Return the (x, y) coordinate for the center point of the cell that contains the specified text.  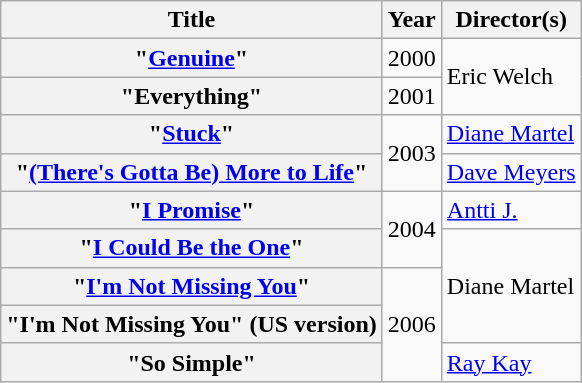
2006 (412, 324)
"So Simple" (192, 362)
"Everything" (192, 96)
Dave Meyers (511, 172)
"Genuine" (192, 58)
"(There's Gotta Be) More to Life" (192, 172)
Title (192, 20)
Director(s) (511, 20)
"I'm Not Missing You" (US version) (192, 324)
"I'm Not Missing You" (192, 286)
"I Promise" (192, 210)
"Stuck" (192, 134)
Eric Welch (511, 77)
Year (412, 20)
Ray Kay (511, 362)
2000 (412, 58)
"I Could Be the One" (192, 248)
Antti J. (511, 210)
2003 (412, 153)
2004 (412, 229)
2001 (412, 96)
